Detect which cell encompasses the target text, then output its [X, Y] center coordinate. 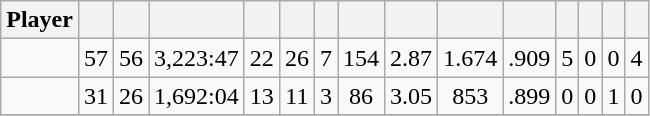
13 [262, 96]
154 [362, 58]
22 [262, 58]
7 [326, 58]
56 [132, 58]
.909 [530, 58]
.899 [530, 96]
2.87 [412, 58]
5 [568, 58]
1.674 [470, 58]
86 [362, 96]
31 [96, 96]
3.05 [412, 96]
1 [614, 96]
3,223:47 [197, 58]
11 [296, 96]
4 [636, 58]
1,692:04 [197, 96]
853 [470, 96]
57 [96, 58]
Player [40, 20]
3 [326, 96]
